Pinpoint the cell where the given text exists, returning its (x, y) midpoint coordinate. 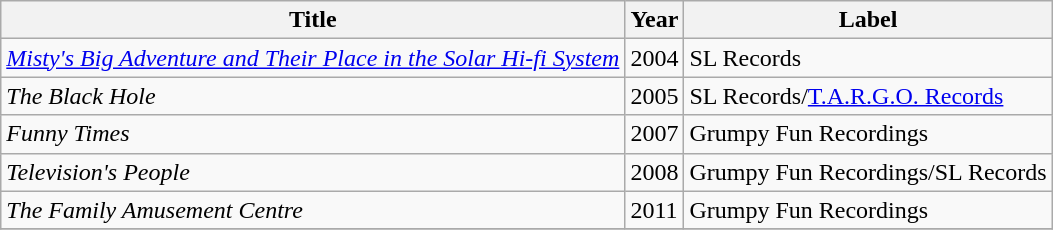
Funny Times (313, 134)
Title (313, 20)
The Black Hole (313, 96)
Label (868, 20)
2004 (654, 58)
2007 (654, 134)
SL Records/T.A.R.G.O. Records (868, 96)
2011 (654, 210)
2008 (654, 172)
Grumpy Fun Recordings/SL Records (868, 172)
SL Records (868, 58)
2005 (654, 96)
Year (654, 20)
Misty's Big Adventure and Their Place in the Solar Hi-fi System (313, 58)
The Family Amusement Centre (313, 210)
Television's People (313, 172)
